For the text-containing cell, return its midpoint in [x, y] coordinate format. 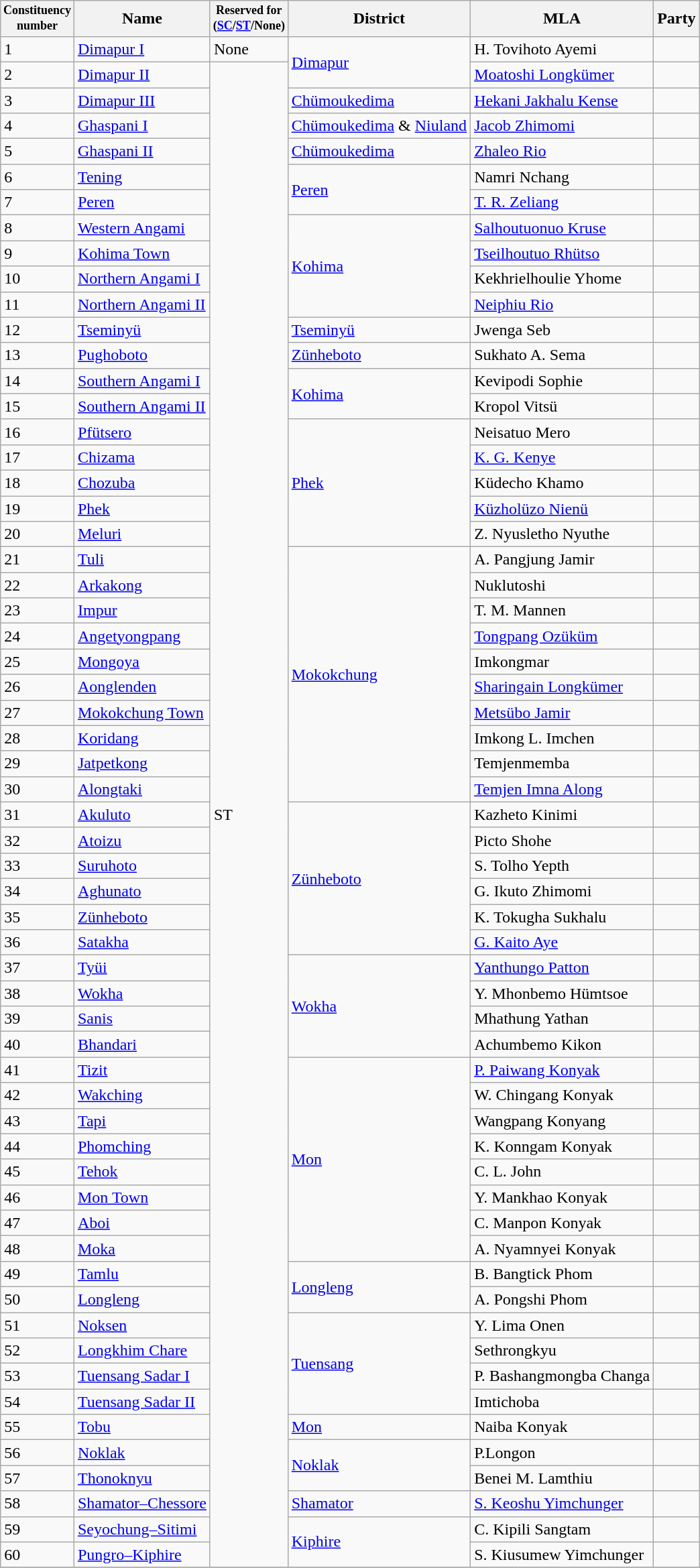
Imkongmar [562, 662]
10 [38, 279]
Nuklutoshi [562, 585]
Dimapur I [142, 49]
Sethrongkyu [562, 1351]
S. Keoshu Yimchunger [562, 1504]
Y. Mhonbemo Hümtsoe [562, 993]
Moatoshi Longkümer [562, 74]
ST [249, 815]
Southern Angami I [142, 381]
Shamator–Chessore [142, 1504]
Y. Mankhao Konyak [562, 1197]
Imtichoba [562, 1402]
Tapi [142, 1121]
Kiphire [379, 1542]
Phomching [142, 1146]
12 [38, 330]
40 [38, 1044]
Jacob Zhimomi [562, 126]
Kropol Vitsü [562, 406]
27 [38, 713]
Northern Angami II [142, 304]
District [379, 19]
5 [38, 152]
Tamlu [142, 1274]
Koridang [142, 738]
H. Tovihoto Ayemi [562, 49]
20 [38, 534]
13 [38, 355]
Metsübo Jamir [562, 713]
22 [38, 585]
Imkong L. Imchen [562, 738]
Kekhrielhoulie Yhome [562, 279]
Kevipodi Sophie [562, 381]
48 [38, 1248]
Küzholüzo Nienü [562, 509]
Chizama [142, 457]
Mhathung Yathan [562, 1019]
Salhoutuonuo Kruse [562, 228]
Naiba Konyak [562, 1427]
Tuli [142, 560]
49 [38, 1274]
Jatpetkong [142, 764]
Thonoknyu [142, 1478]
46 [38, 1197]
Kazheto Kinimi [562, 815]
A. Pongshi Phom [562, 1299]
Reserved for(SC/ST/None) [249, 19]
Tuensang Sadar II [142, 1402]
T. M. Mannen [562, 611]
Party [677, 19]
Wakching [142, 1095]
Northern Angami I [142, 279]
54 [38, 1402]
Suruhoto [142, 865]
Z. Nyusletho Nyuthe [562, 534]
Mokokchung [379, 674]
Noksen [142, 1325]
Temjenmemba [562, 764]
18 [38, 483]
Alongtaki [142, 789]
59 [38, 1529]
Tseilhoutuo Rhütso [562, 253]
Name [142, 19]
Yanthungo Patton [562, 968]
T. R. Zeliang [562, 202]
Mokokchung Town [142, 713]
Dimapur III [142, 101]
C. Manpon Konyak [562, 1223]
Pughoboto [142, 355]
S. Tolho Yepth [562, 865]
Aghunato [142, 891]
K. Tokugha Sukhalu [562, 917]
Tyüi [142, 968]
3 [38, 101]
4 [38, 126]
Atoizu [142, 840]
45 [38, 1172]
24 [38, 636]
Sukhato A. Sema [562, 355]
17 [38, 457]
28 [38, 738]
Mongoya [142, 662]
11 [38, 304]
Mon Town [142, 1197]
A. Nyamnyei Konyak [562, 1248]
60 [38, 1555]
S. Kiusumew Yimchunger [562, 1555]
Shamator [379, 1504]
Dimapur [379, 62]
38 [38, 993]
Neiphiu Rio [562, 304]
21 [38, 560]
Pungro–Kiphire [142, 1555]
C. L. John [562, 1172]
Picto Shohe [562, 840]
47 [38, 1223]
A. Pangjung Jamir [562, 560]
Chozuba [142, 483]
Meluri [142, 534]
14 [38, 381]
7 [38, 202]
C. Kipili Sangtam [562, 1529]
52 [38, 1351]
42 [38, 1095]
Kohima Town [142, 253]
Tening [142, 177]
Longkhim Chare [142, 1351]
Ghaspani II [142, 152]
Bhandari [142, 1044]
34 [38, 891]
6 [38, 177]
None [249, 49]
MLA [562, 19]
16 [38, 432]
8 [38, 228]
Neisatuo Mero [562, 432]
57 [38, 1478]
Western Angami [142, 228]
Seyochung–Sitimi [142, 1529]
Y. Lima Onen [562, 1325]
26 [38, 687]
Küdecho Khamo [562, 483]
Constituency number [38, 19]
P. Bashangmongba Changa [562, 1376]
Akuluto [142, 815]
Wangpang Konyang [562, 1121]
56 [38, 1453]
30 [38, 789]
53 [38, 1376]
Achumbemo Kikon [562, 1044]
Sharingain Longkümer [562, 687]
Satakha [142, 943]
Moka [142, 1248]
Tehok [142, 1172]
Hekani Jakhalu Kense [562, 101]
G. Kaito Aye [562, 943]
K. G. Kenye [562, 457]
Aonglenden [142, 687]
36 [38, 943]
Impur [142, 611]
9 [38, 253]
K. Konngam Konyak [562, 1146]
Tongpang Ozüküm [562, 636]
Ghaspani I [142, 126]
Aboi [142, 1223]
Tuensang Sadar I [142, 1376]
Pfütsero [142, 432]
Southern Angami II [142, 406]
Dimapur II [142, 74]
1 [38, 49]
15 [38, 406]
2 [38, 74]
55 [38, 1427]
50 [38, 1299]
19 [38, 509]
G. Ikuto Zhimomi [562, 891]
41 [38, 1070]
Benei M. Lamthiu [562, 1478]
Tizit [142, 1070]
P. Paiwang Konyak [562, 1070]
Arkakong [142, 585]
Zhaleo Rio [562, 152]
Angetyongpang [142, 636]
W. Chingang Konyak [562, 1095]
Chümoukedima & Niuland [379, 126]
51 [38, 1325]
33 [38, 865]
29 [38, 764]
Jwenga Seb [562, 330]
23 [38, 611]
44 [38, 1146]
Tuensang [379, 1364]
Temjen Imna Along [562, 789]
31 [38, 815]
35 [38, 917]
39 [38, 1019]
Namri Nchang [562, 177]
Tobu [142, 1427]
B. Bangtick Phom [562, 1274]
37 [38, 968]
32 [38, 840]
P.Longon [562, 1453]
25 [38, 662]
43 [38, 1121]
58 [38, 1504]
Sanis [142, 1019]
